Scan for the cell matching the given text and deliver its [X, Y] coordinate at center. 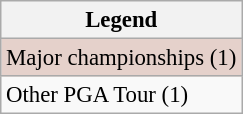
Other PGA Tour (1) [122, 95]
Major championships (1) [122, 58]
Legend [122, 20]
